Detect which cell encompasses the target text, then output its (X, Y) center coordinate. 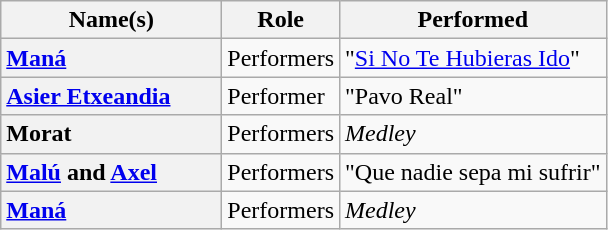
Name(s) (112, 20)
Asier Etxeandia (112, 96)
Malú and Axel (112, 172)
"Si No Te Hubieras Ido" (474, 58)
Performed (474, 20)
Performer (281, 96)
Morat (112, 134)
Role (281, 20)
"Pavo Real" (474, 96)
"Que nadie sepa mi sufrir" (474, 172)
